Return [x, y] of the center of cell containing provided text 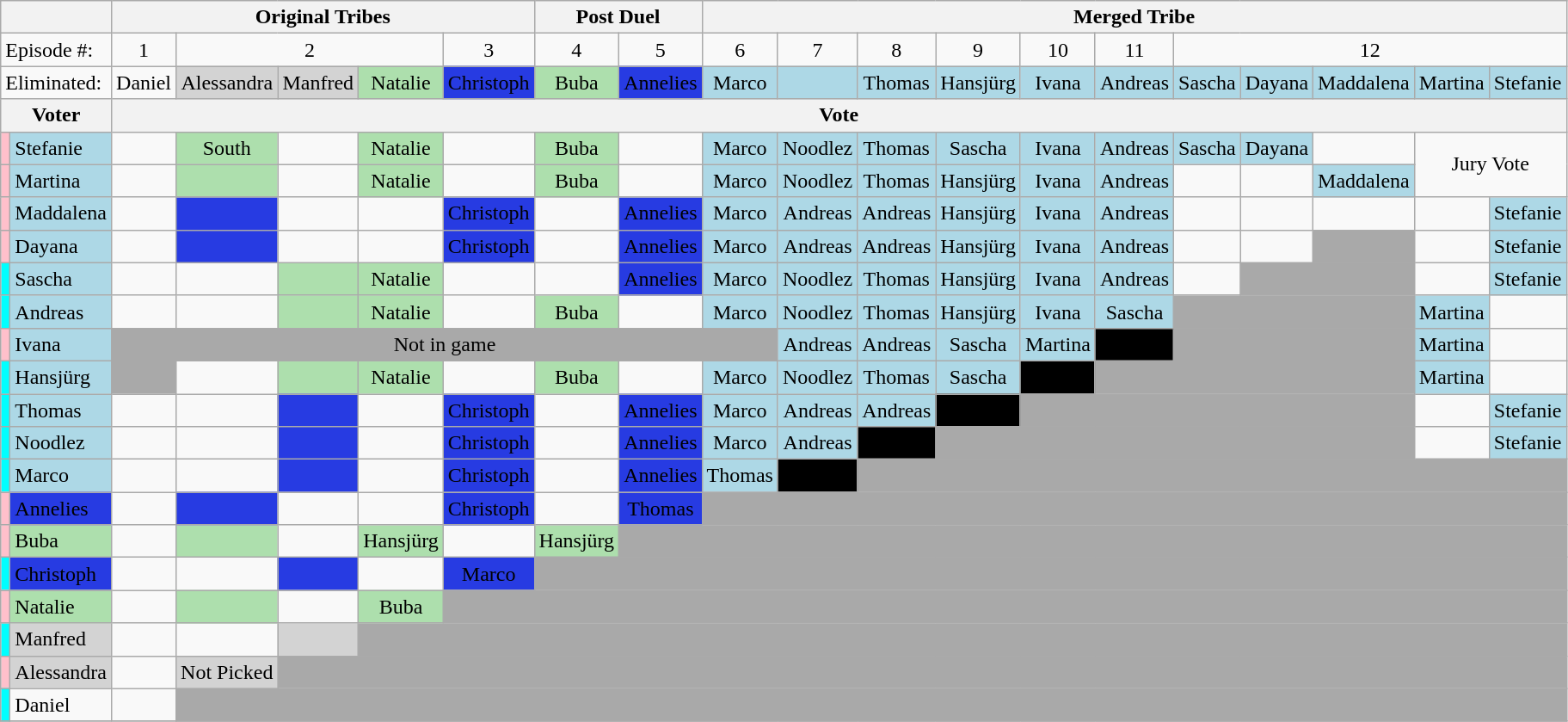
Vote [839, 115]
1 [145, 50]
8 [896, 50]
Not in game [446, 344]
12 [1370, 50]
9 [979, 50]
Voter [57, 115]
South [227, 148]
7 [817, 50]
11 [1134, 50]
10 [1058, 50]
Jury Vote [1490, 164]
6 [740, 50]
Episode #: [57, 50]
Post Duel [618, 17]
5 [661, 50]
Eliminated: [57, 83]
2 [310, 50]
Original Tribes [323, 17]
3 [489, 50]
Not Picked [227, 672]
4 [576, 50]
Merged Tribe [1134, 17]
